Identify which cell holds the provided text, then report its (X, Y) central coordinate. 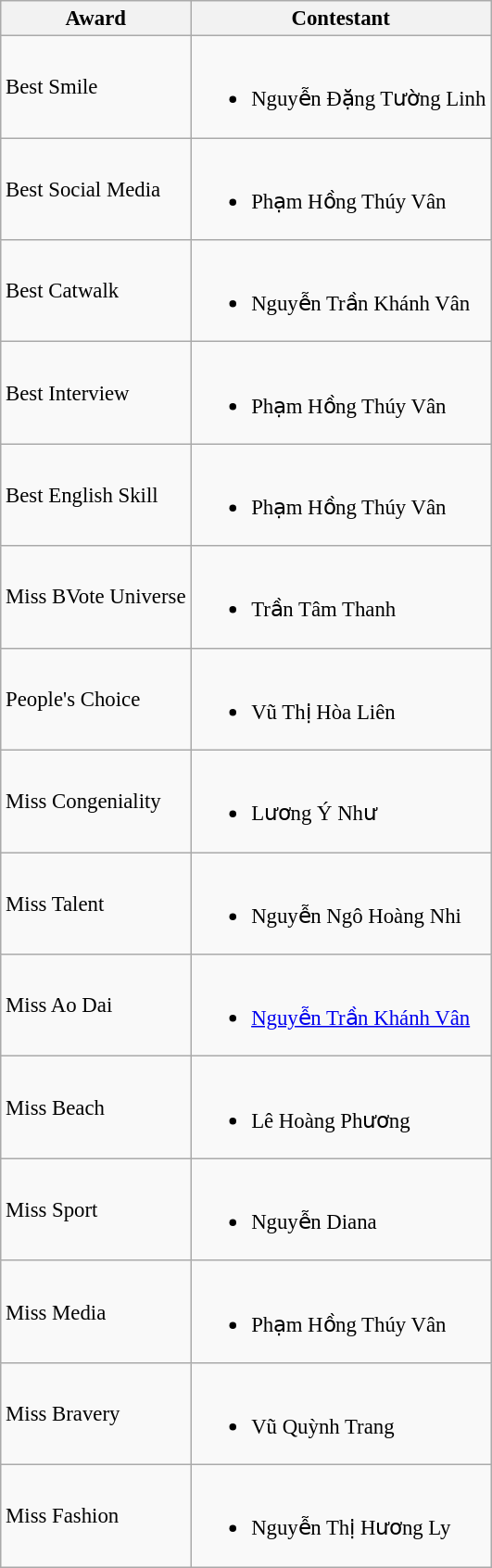
Miss Beach (96, 1107)
Trần Tâm Thanh (341, 597)
Best Social Media (96, 189)
Award (96, 19)
Vũ Thị Hòa Liên (341, 699)
Miss Ao Dai (96, 1005)
Best Catwalk (96, 291)
Lương Ý Như (341, 802)
People's Choice (96, 699)
Vũ Quỳnh Trang (341, 1414)
Miss Fashion (96, 1516)
Best Smile (96, 87)
Miss Talent (96, 904)
Nguyễn Ngô Hoàng Nhi (341, 904)
Miss BVote Universe (96, 597)
Contestant (341, 19)
Miss Bravery (96, 1414)
Nguyễn Diana (341, 1209)
Lê Hoàng Phương (341, 1107)
Best English Skill (96, 495)
Nguyễn Đặng Tường Linh (341, 87)
Miss Media (96, 1311)
Miss Congeniality (96, 802)
Best Interview (96, 393)
Nguyễn Thị Hương Ly (341, 1516)
Miss Sport (96, 1209)
